Find where the given text appears and provide that cell's center as [x, y] coordinate. 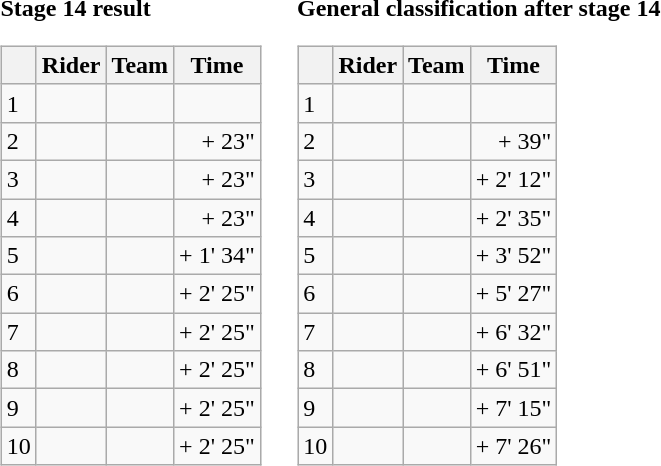
+ 1' 34" [218, 256]
+ 6' 32" [514, 332]
+ 39" [514, 141]
+ 7' 26" [514, 446]
+ 2' 35" [514, 217]
+ 5' 27" [514, 294]
+ 3' 52" [514, 256]
+ 7' 15" [514, 408]
+ 2' 12" [514, 179]
+ 6' 51" [514, 370]
